Scan for the cell matching the given text and deliver its (x, y) coordinate at center. 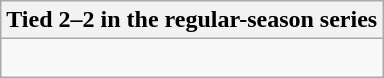
Tied 2–2 in the regular-season series (192, 20)
